Determine the (X, Y) coordinate at the center of the cell enclosing the given text.  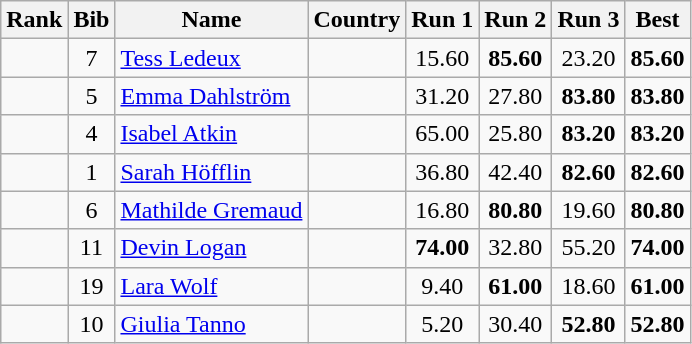
16.80 (442, 210)
Giulia Tanno (212, 324)
Emma Dahlström (212, 96)
Country (357, 20)
Run 3 (588, 20)
55.20 (588, 248)
18.60 (588, 286)
Devin Logan (212, 248)
65.00 (442, 134)
30.40 (516, 324)
5 (92, 96)
Lara Wolf (212, 286)
Name (212, 20)
Mathilde Gremaud (212, 210)
7 (92, 58)
Run 2 (516, 20)
27.80 (516, 96)
19.60 (588, 210)
15.60 (442, 58)
36.80 (442, 172)
1 (92, 172)
Bib (92, 20)
32.80 (516, 248)
31.20 (442, 96)
9.40 (442, 286)
Run 1 (442, 20)
11 (92, 248)
4 (92, 134)
Isabel Atkin (212, 134)
Rank (34, 20)
42.40 (516, 172)
10 (92, 324)
23.20 (588, 58)
19 (92, 286)
Sarah Höfflin (212, 172)
25.80 (516, 134)
Best (658, 20)
Tess Ledeux (212, 58)
6 (92, 210)
5.20 (442, 324)
